Capture the cell that displays the provided text and extract its (X, Y) central coordinate. 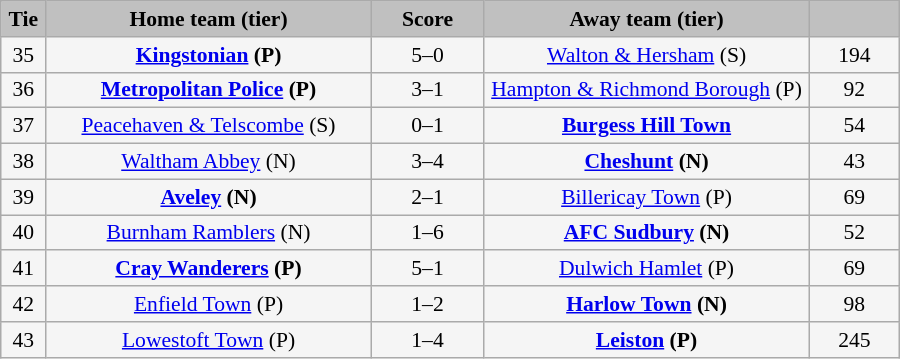
3–4 (427, 162)
Burgess Hill Town (647, 126)
Peacehaven & Telscombe (S) (209, 126)
1–2 (427, 304)
0–1 (427, 126)
Home team (tier) (209, 19)
41 (24, 269)
54 (854, 126)
1–6 (427, 233)
Away team (tier) (647, 19)
Waltham Abbey (N) (209, 162)
Tie (24, 19)
2–1 (427, 197)
Billericay Town (P) (647, 197)
245 (854, 340)
Lowestoft Town (P) (209, 340)
39 (24, 197)
3–1 (427, 90)
Cheshunt (N) (647, 162)
Leiston (P) (647, 340)
5–1 (427, 269)
194 (854, 55)
42 (24, 304)
Enfield Town (P) (209, 304)
Score (427, 19)
Walton & Hersham (S) (647, 55)
5–0 (427, 55)
40 (24, 233)
Metropolitan Police (P) (209, 90)
Kingstonian (P) (209, 55)
Dulwich Hamlet (P) (647, 269)
35 (24, 55)
98 (854, 304)
Aveley (N) (209, 197)
Harlow Town (N) (647, 304)
37 (24, 126)
Cray Wanderers (P) (209, 269)
92 (854, 90)
1–4 (427, 340)
AFC Sudbury (N) (647, 233)
52 (854, 233)
Burnham Ramblers (N) (209, 233)
Hampton & Richmond Borough (P) (647, 90)
38 (24, 162)
36 (24, 90)
